Find where the given text appears and provide that cell's center as (x, y) coordinate. 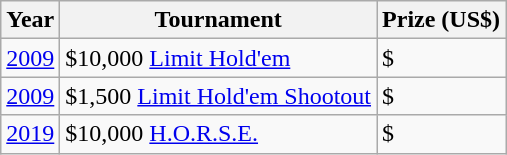
$10,000 H.O.R.S.E. (218, 134)
Year (30, 20)
Tournament (218, 20)
Prize (US$) (442, 20)
$1,500 Limit Hold'em Shootout (218, 96)
2019 (30, 134)
$10,000 Limit Hold'em (218, 58)
